For the text-containing cell, return its midpoint in (x, y) coordinate format. 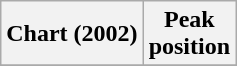
Peakposition (189, 34)
Chart (2002) (72, 34)
